For the text-containing cell, return its midpoint in [x, y] coordinate format. 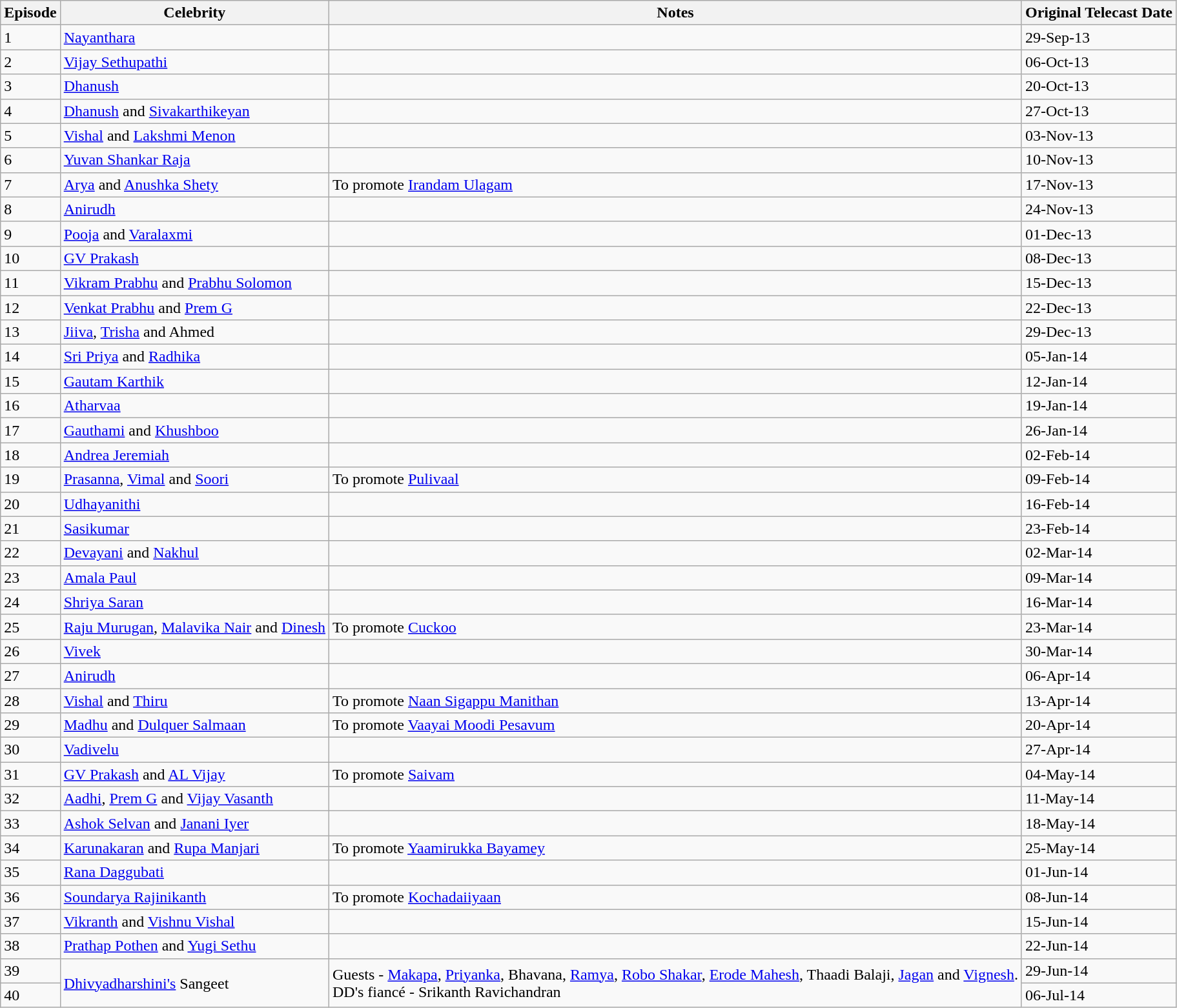
Venkat Prabhu and Prem G [194, 308]
36 [30, 897]
22-Dec-13 [1099, 308]
Atharvaa [194, 406]
To promote Kochadaiiyaan [675, 897]
08-Dec-13 [1099, 258]
17 [30, 430]
09-Feb-14 [1099, 479]
5 [30, 136]
Episode [30, 13]
21 [30, 529]
27-Apr-14 [1099, 750]
Jiiva, Trisha and Ahmed [194, 332]
To promote Vaayai Moodi Pesavum [675, 725]
25 [30, 627]
Vijay Sethupathi [194, 62]
Sasikumar [194, 529]
Guests - Makapa, Priyanka, Bhavana, Ramya, Robo Shakar, Erode Mahesh, Thaadi Balaji, Jagan and Vignesh.DD's fiancé - Srikanth Ravichandran [675, 983]
9 [30, 234]
To promote Saivam [675, 774]
Dhanush and Sivakarthikeyan [194, 111]
02-Mar-14 [1099, 553]
26-Jan-14 [1099, 430]
12 [30, 308]
Prathap Pothen and Yugi Sethu [194, 946]
37 [30, 922]
15 [30, 381]
11-May-14 [1099, 799]
Vikram Prabhu and Prabhu Solomon [194, 283]
23-Mar-14 [1099, 627]
GV Prakash and AL Vijay [194, 774]
23 [30, 578]
27-Oct-13 [1099, 111]
To promote Naan Sigappu Manithan [675, 700]
20 [30, 504]
34 [30, 848]
Vivek [194, 651]
Devayani and Nakhul [194, 553]
Amala Paul [194, 578]
Ashok Selvan and Janani Iyer [194, 823]
23-Feb-14 [1099, 529]
To promote Cuckoo [675, 627]
24 [30, 602]
Raju Murugan, Malavika Nair and Dinesh [194, 627]
Prasanna, Vimal and Soori [194, 479]
Original Telecast Date [1099, 13]
18 [30, 455]
Gauthami and Khushboo [194, 430]
2 [30, 62]
16 [30, 406]
20-Apr-14 [1099, 725]
29-Sep-13 [1099, 37]
03-Nov-13 [1099, 136]
Dhivyadharshini's Sangeet [194, 983]
To promote Yaamirukka Bayamey [675, 848]
06-Apr-14 [1099, 676]
29-Jun-14 [1099, 971]
Nayanthara [194, 37]
Sri Priya and Radhika [194, 357]
10 [30, 258]
8 [30, 209]
14 [30, 357]
Shriya Saran [194, 602]
6 [30, 160]
05-Jan-14 [1099, 357]
11 [30, 283]
16-Mar-14 [1099, 602]
Rana Daggubati [194, 872]
17-Nov-13 [1099, 185]
Dhanush [194, 86]
06-Jul-14 [1099, 995]
04-May-14 [1099, 774]
19-Jan-14 [1099, 406]
01-Dec-13 [1099, 234]
Karunakaran and Rupa Manjari [194, 848]
7 [30, 185]
25-May-14 [1099, 848]
20-Oct-13 [1099, 86]
40 [30, 995]
31 [30, 774]
13 [30, 332]
Aadhi, Prem G and Vijay Vasanth [194, 799]
29 [30, 725]
19 [30, 479]
Vishal and Thiru [194, 700]
GV Prakash [194, 258]
Vishal and Lakshmi Menon [194, 136]
1 [30, 37]
Andrea Jeremiah [194, 455]
39 [30, 971]
28 [30, 700]
12-Jan-14 [1099, 381]
Vikranth and Vishnu Vishal [194, 922]
35 [30, 872]
08-Jun-14 [1099, 897]
24-Nov-13 [1099, 209]
Udhayanithi [194, 504]
09-Mar-14 [1099, 578]
Yuvan Shankar Raja [194, 160]
Pooja and Varalaxmi [194, 234]
30-Mar-14 [1099, 651]
22-Jun-14 [1099, 946]
16-Feb-14 [1099, 504]
22 [30, 553]
01-Jun-14 [1099, 872]
26 [30, 651]
Vadivelu [194, 750]
Madhu and Dulquer Salmaan [194, 725]
To promote Pulivaal [675, 479]
Notes [675, 13]
15-Dec-13 [1099, 283]
27 [30, 676]
Celebrity [194, 13]
Gautam Karthik [194, 381]
32 [30, 799]
30 [30, 750]
13-Apr-14 [1099, 700]
3 [30, 86]
06-Oct-13 [1099, 62]
18-May-14 [1099, 823]
4 [30, 111]
Arya and Anushka Shety [194, 185]
15-Jun-14 [1099, 922]
02-Feb-14 [1099, 455]
33 [30, 823]
To promote Irandam Ulagam [675, 185]
Soundarya Rajinikanth [194, 897]
10-Nov-13 [1099, 160]
38 [30, 946]
29-Dec-13 [1099, 332]
